Return [x, y] of the center of cell containing provided text 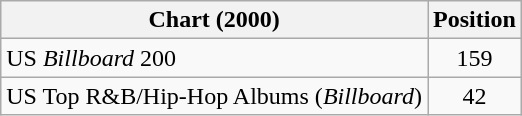
159 [475, 58]
US Top R&B/Hip-Hop Albums (Billboard) [214, 96]
42 [475, 96]
Chart (2000) [214, 20]
US Billboard 200 [214, 58]
Position [475, 20]
